Scan for the cell matching the given text and deliver its (x, y) coordinate at center. 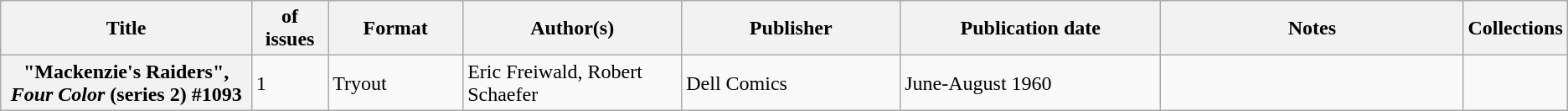
Publisher (791, 29)
Collections (1515, 29)
Eric Freiwald, Robert Schaefer (573, 82)
Author(s) (573, 29)
Title (126, 29)
of issues (290, 29)
Notes (1312, 29)
"Mackenzie's Raiders", Four Color (series 2) #1093 (126, 82)
Format (395, 29)
1 (290, 82)
Publication date (1030, 29)
Tryout (395, 82)
Dell Comics (791, 82)
June-August 1960 (1030, 82)
